Locate the cell with the specified text and output its [x, y] center coordinate. 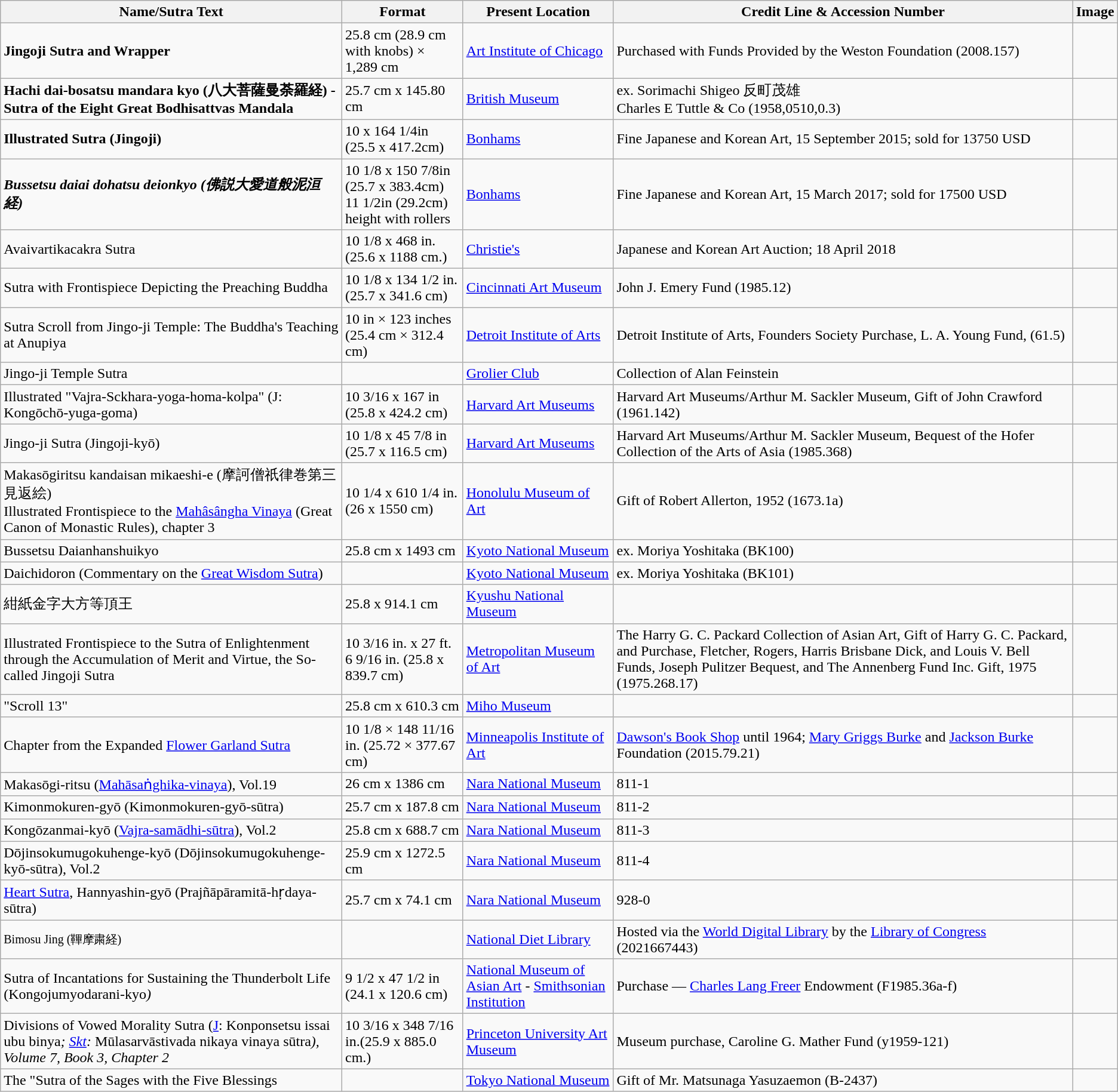
Princeton University Art Museum [538, 1041]
25.8 cm x 1493 cm [403, 550]
ex. Moriya Yoshitaka (BK100) [843, 550]
10 1/8 x 134 1/2 in. (25.7 x 341.6 cm) [403, 288]
Hosted via the World Digital Library by the Library of Congress (2021667443) [843, 940]
Illustrated Frontispiece to the Sutra of Enlightenment through the Accumulation of Merit and Virtue, the So-called Jingoji Sutra [171, 659]
Fine Japanese and Korean Art, 15 September 2015; sold for 13750 USD [843, 139]
811-4 [843, 861]
25.7 cm x 74.1 cm [403, 900]
10 1/8 x 468 in. (25.6 x 1188 cm.) [403, 250]
Metropolitan Museum of Art [538, 659]
25.8 cm (28.9 cm with knobs) × 1,289 cm [403, 51]
25.8 cm x 688.7 cm [403, 830]
10 3/16 x 167 in (25.8 x 424.2 cm) [403, 405]
10 1/4 x 610 1/4 in. (26 x 1550 cm) [403, 501]
Name/Sutra Text [171, 12]
Jingo-ji Sutra (Jingoji-kyō) [171, 443]
Art Institute of Chicago [538, 51]
Purchase — Charles Lang Freer Endowment (F1985.36a-f) [843, 986]
811-3 [843, 830]
10 in × 123 inches (25.4 cm × 312.4 cm) [403, 335]
9 1/2 x 47 1/2 in (24.1 x 120.6 cm) [403, 986]
Present Location [538, 12]
National Museum of Asian Art - Smithsonian Institution [538, 986]
John J. Emery Fund (1985.12) [843, 288]
Hachi dai-bosatsu mandara kyo (八大菩薩曼荼羅経) - Sutra of the Eight Great Bodhisattvas Mandala [171, 99]
Minneapolis Institute of Art [538, 745]
Christie's [538, 250]
Collection of Alan Feinstein [843, 374]
811-1 [843, 784]
Harvard Art Museums/Arthur M. Sackler Museum, Gift of John Crawford (1961.142) [843, 405]
Gift of Robert Allerton, 1952 (1673.1a) [843, 501]
Credit Line & Accession Number [843, 12]
10 3/16 in. x 27 ft. 6 9/16 in. (25.8 x 839.7 cm) [403, 659]
Detroit Institute of Arts, Founders Society Purchase, L. A. Young Fund, (61.5) [843, 335]
Makasōgi-ritsu (Mahāsaṅghika-vinaya), Vol.19 [171, 784]
10 3/16 x 348 7/16 in.(25.9 x 885.0 cm.) [403, 1041]
25.7 cm x 145.80 cm [403, 99]
紺紙金字大方等頂王 [171, 604]
Detroit Institute of Arts [538, 335]
British Museum [538, 99]
10 1/8 x 150 7/8in (25.7 x 383.4cm)11 1/2in (29.2cm) height with rollers [403, 195]
Chapter from the Expanded Flower Garland Sutra [171, 745]
Kimonmokuren-gyō (Kimonmokuren-gyō-sūtra) [171, 807]
25.8 x 914.1 cm [403, 604]
Dawson's Book Shop until 1964; Mary Griggs Burke and Jackson Burke Foundation (2015.79.21) [843, 745]
Fine Japanese and Korean Art, 15 March 2017; sold for 17500 USD [843, 195]
Bussetsu Daianhanshuikyo [171, 550]
25.9 cm x 1272.5 cm [403, 861]
Daichidoron (Commentary on the Great Wisdom Sutra) [171, 573]
Sutra of Incantations for Sustaining the Thunderbolt Life (Kongojumyodarani-kyo) [171, 986]
Museum purchase, Caroline G. Mather Fund (y1959-121) [843, 1041]
The "Sutra of the Sages with the Five Blessings [171, 1080]
Bussetsu daiai dohatsu deionkyo (佛説大愛道般泥洹経) [171, 195]
Kongōzanmai-kyō (Vajra-samādhi-sūtra), Vol.2 [171, 830]
"Scroll 13" [171, 706]
Jingoji Sutra and Wrapper [171, 51]
928-0 [843, 900]
26 cm x 1386 cm [403, 784]
10 x 164 1/4in (25.5 x 417.2cm) [403, 139]
25.7 cm x 187.8 cm [403, 807]
National Diet Library [538, 940]
Divisions of Vowed Morality Sutra (J: Konponsetsu issai ubu binya; Skt: Mūlasarvāstivada nikaya vinaya sūtra), Volume 7, Book 3, Chapter 2 [171, 1041]
Image [1095, 12]
Cincinnati Art Museum [538, 288]
Makasōgiritsu kandaisan mikaeshi-e (摩訶僧祇律巻第三見返絵)Illustrated Frontispiece to the Mahâsângha Vinaya (Great Canon of Monastic Rules), chapter 3 [171, 501]
811-2 [843, 807]
10 1/8 × 148 11/16 in. (25.72 × 377.67 cm) [403, 745]
Dōjinsokumugokuhenge-kyō (Dōjinsokumugokuhenge-kyō-sūtra), Vol.2 [171, 861]
Illustrated Sutra (Jingoji) [171, 139]
Grolier Club [538, 374]
Kyushu National Museum [538, 604]
Gift of Mr. Matsunaga Yasuzaemon (B-2437) [843, 1080]
ex. Sorimachi Shigeo 反町茂雄Charles E Tuttle & Co (1958,0510,0.3) [843, 99]
Avaivartikacakra Sutra [171, 250]
ex. Moriya Yoshitaka (BK101) [843, 573]
Honolulu Museum of Art [538, 501]
Miho Museum [538, 706]
Illustrated "Vajra-Sckhara-yoga-homa-kolpa" (J: Kongōchō-yuga-goma) [171, 405]
Japanese and Korean Art Auction; 18 April 2018 [843, 250]
Sutra with Frontispiece Depicting the Preaching Buddha [171, 288]
Harvard Art Museums/Arthur M. Sackler Museum, Bequest of the Hofer Collection of the Arts of Asia (1985.368) [843, 443]
Bimosu Jing (鞸摩粛経) [171, 940]
Purchased with Funds Provided by the Weston Foundation (2008.157) [843, 51]
10 1/8 x 45 7/8 in (25.7 x 116.5 cm) [403, 443]
Format [403, 12]
Heart Sutra, Hannyashin-gyō (Prajñāpāramitā-hṛdaya-sūtra) [171, 900]
Jingo-ji Temple Sutra [171, 374]
Sutra Scroll from Jingo-ji Temple: The Buddha's Teaching at Anupiya [171, 335]
Tokyo National Museum [538, 1080]
25.8 cm x 610.3 cm [403, 706]
